Output the [X, Y] coordinate of the center of the cell containing the given text.  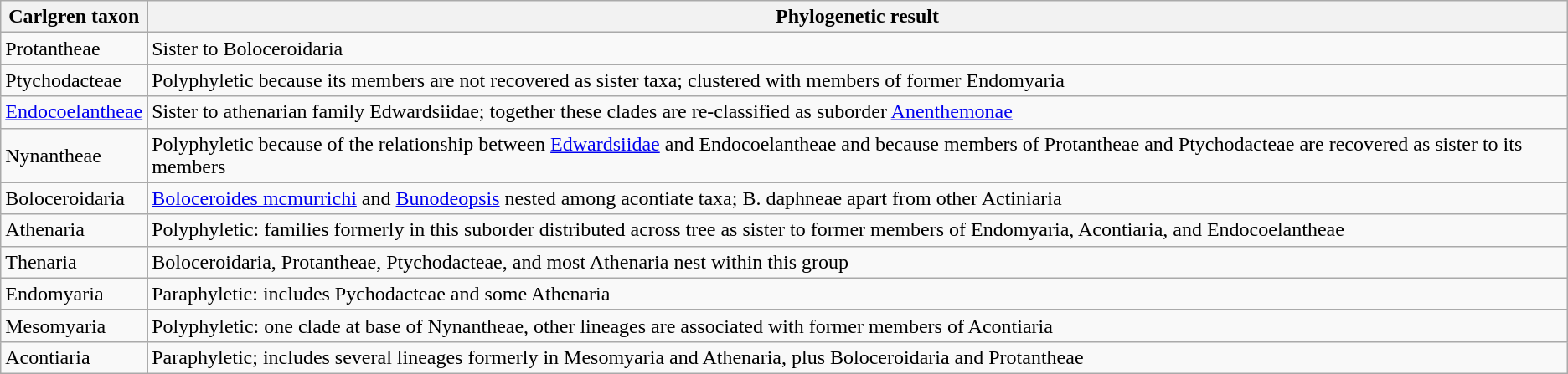
Ptychodacteae [74, 80]
Nynantheae [74, 156]
Endomyaria [74, 294]
Protantheae [74, 49]
Boloceroidaria, Protantheae, Ptychodacteae, and most Athenaria nest within this group [858, 262]
Paraphyletic: includes Pychodacteae and some Athenaria [858, 294]
Paraphyletic; includes several lineages formerly in Mesomyaria and Athenaria, plus Boloceroidaria and Protantheae [858, 357]
Endocoelantheae [74, 112]
Carlgren taxon [74, 17]
Sister to Boloceroidaria [858, 49]
Acontiaria [74, 357]
Phylogenetic result [858, 17]
Polyphyletic because its members are not recovered as sister taxa; clustered with members of former Endomyaria [858, 80]
Boloceroidaria [74, 198]
Boloceroides mcmurrichi and Bunodeopsis nested among acontiate taxa; B. daphneae apart from other Actiniaria [858, 198]
Thenaria [74, 262]
Polyphyletic: one clade at base of Nynantheae, other lineages are associated with former members of Acontiaria [858, 325]
Polyphyletic: families formerly in this suborder distributed across tree as sister to former members of Endomyaria, Acontiaria, and Endocoelantheae [858, 230]
Mesomyaria [74, 325]
Athenaria [74, 230]
Sister to athenarian family Edwardsiidae; together these clades are re-classified as suborder Anenthemonae [858, 112]
